Scan for the cell matching the given text and deliver its [x, y] coordinate at center. 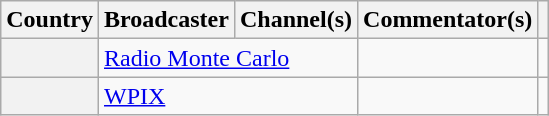
Broadcaster [166, 20]
Commentator(s) [448, 20]
WPIX [228, 96]
Country [50, 20]
Channel(s) [296, 20]
Radio Monte Carlo [228, 58]
